Output the (X, Y) coordinate of the center of the cell containing the given text.  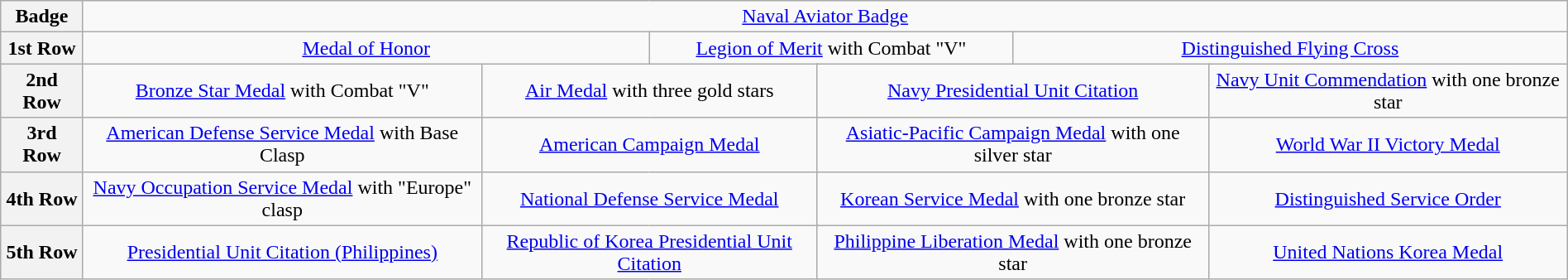
United Nations Korea Medal (1388, 252)
Distinguished Service Order (1388, 199)
Navy Presidential Unit Citation (1012, 91)
Naval Aviator Badge (825, 17)
Distinguished Flying Cross (1290, 48)
Republic of Korea Presidential Unit Citation (649, 252)
Asiatic-Pacific Campaign Medal with one silver star (1012, 144)
5th Row (41, 252)
Navy Unit Commendation with one bronze star (1388, 91)
2nd Row (41, 91)
3rd Row (41, 144)
World War II Victory Medal (1388, 144)
American Defense Service Medal with Base Clasp (282, 144)
4th Row (41, 199)
Presidential Unit Citation (Philippines) (282, 252)
Philippine Liberation Medal with one bronze star (1012, 252)
Badge (41, 17)
Legion of Merit with Combat "V" (830, 48)
Navy Occupation Service Medal with "Europe" clasp (282, 199)
National Defense Service Medal (649, 199)
American Campaign Medal (649, 144)
Bronze Star Medal with Combat "V" (282, 91)
Medal of Honor (366, 48)
1st Row (41, 48)
Korean Service Medal with one bronze star (1012, 199)
Air Medal with three gold stars (649, 91)
